Determine the (X, Y) coordinate at the center of the cell enclosing the given text.  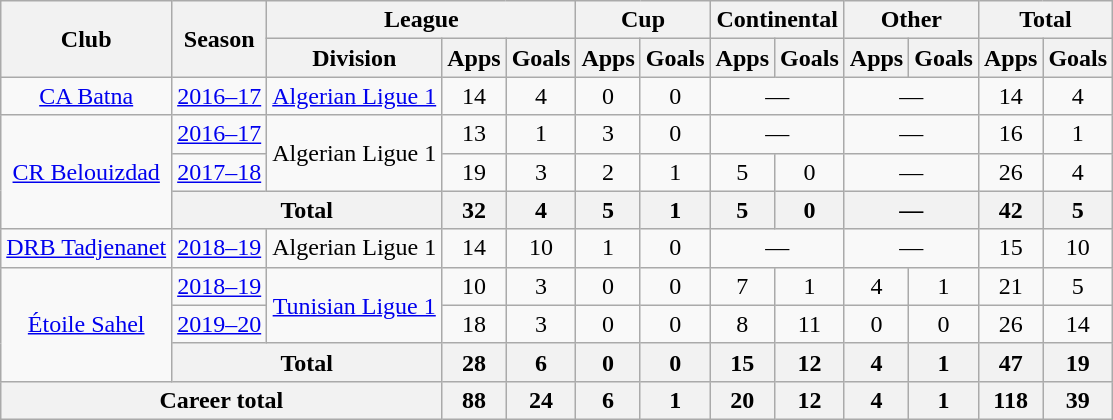
CR Belouizdad (86, 172)
DRB Tadjenanet (86, 248)
21 (1010, 286)
39 (1078, 400)
Division (354, 58)
Étoile Sahel (86, 324)
2 (608, 172)
24 (541, 400)
Continental (777, 20)
88 (474, 400)
8 (742, 324)
118 (1010, 400)
47 (1010, 362)
2019–20 (220, 324)
Tunisian Ligue 1 (354, 305)
32 (474, 210)
CA Batna (86, 96)
Club (86, 39)
13 (474, 134)
Career total (222, 400)
Cup (643, 20)
2017–18 (220, 172)
42 (1010, 210)
16 (1010, 134)
28 (474, 362)
18 (474, 324)
7 (742, 286)
20 (742, 400)
11 (810, 324)
League (422, 20)
Season (220, 39)
Other (911, 20)
